Locate the cell with the specified text and output its (X, Y) center coordinate. 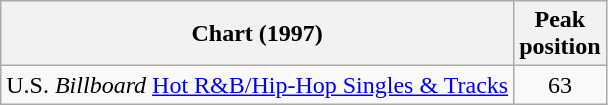
Chart (1997) (258, 34)
U.S. Billboard Hot R&B/Hip-Hop Singles & Tracks (258, 85)
Peakposition (560, 34)
63 (560, 85)
